Return the (X, Y) coordinate for the center point of the cell that contains the specified text.  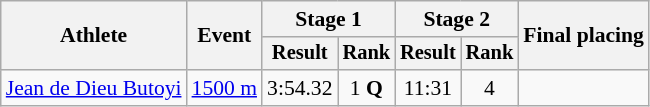
Athlete (94, 36)
Stage 1 (328, 19)
1 Q (367, 88)
1500 m (224, 88)
Jean de Dieu Butoyi (94, 88)
Stage 2 (456, 19)
11:31 (428, 88)
3:54.32 (300, 88)
Final placing (584, 36)
4 (490, 88)
Event (224, 36)
